Provide the [x, y] coordinate of the cell's center where the given text is located.  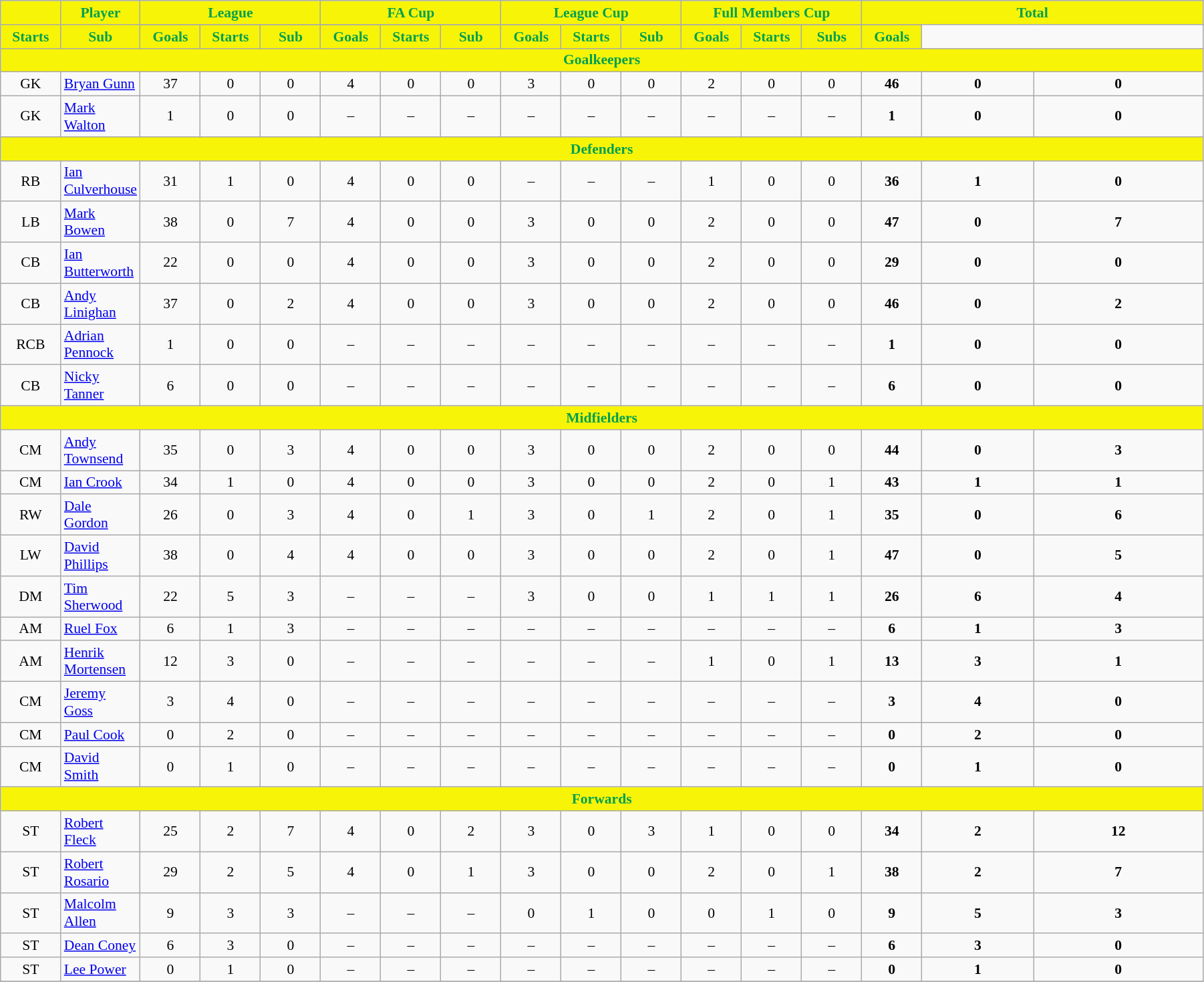
Mark Walton [100, 116]
Henrik Mortensen [100, 662]
13 [892, 662]
Jeremy Goss [100, 702]
David Smith [100, 766]
RB [31, 180]
36 [892, 180]
44 [892, 451]
Malcolm Allen [100, 913]
Robert Fleck [100, 832]
Player [100, 13]
Mark Bowen [100, 222]
Adrian Pennock [100, 345]
Dean Coney [100, 946]
Goalkeepers [602, 60]
Total [1033, 13]
Defenders [602, 149]
RCB [31, 345]
Full Members Cup [772, 13]
25 [170, 832]
Midfielders [602, 418]
31 [170, 180]
Subs [832, 37]
43 [892, 483]
Lee Power [100, 969]
Tim Sherwood [100, 596]
Andy Linighan [100, 303]
Andy Townsend [100, 451]
Ruel Fox [100, 629]
Ian Crook [100, 483]
Nicky Tanner [100, 385]
League [231, 13]
RW [31, 515]
Robert Rosario [100, 872]
Forwards [602, 800]
Bryan Gunn [100, 84]
Ian Butterworth [100, 263]
Paul Cook [100, 735]
Ian Culverhouse [100, 180]
DM [31, 596]
League Cup [591, 13]
LB [31, 222]
FA Cup [411, 13]
Dale Gordon [100, 515]
David Phillips [100, 556]
LW [31, 556]
